Pinpoint the cell where the given text exists, returning its (x, y) midpoint coordinate. 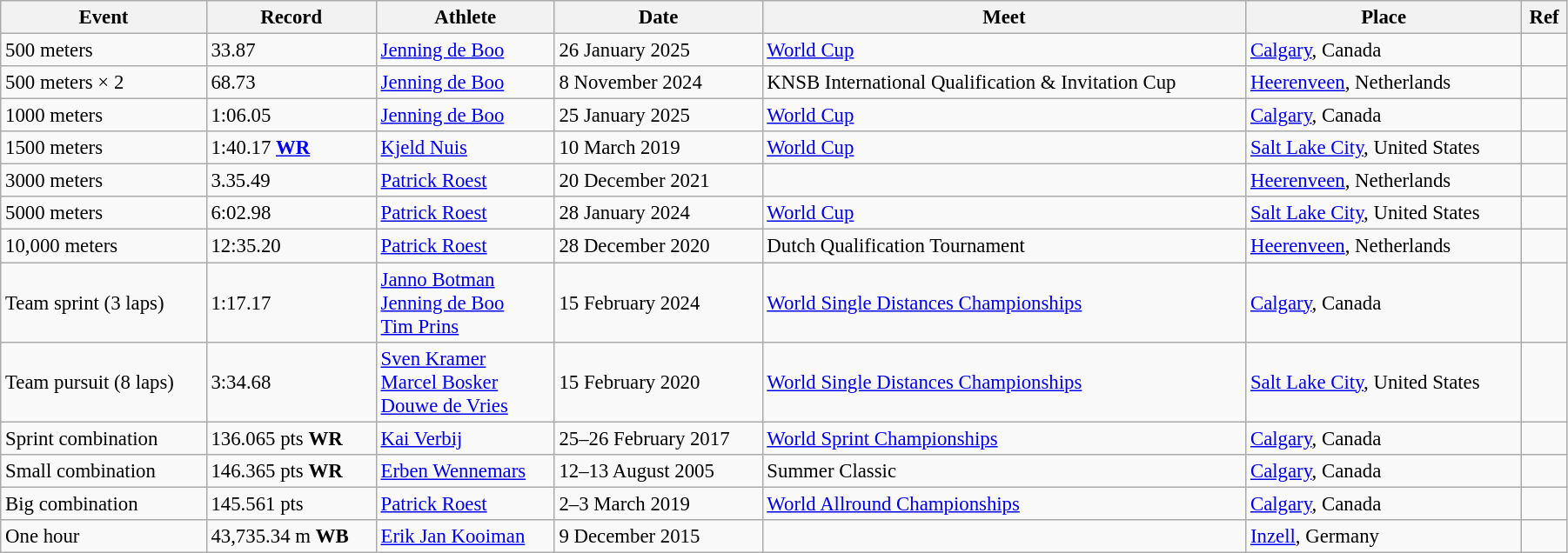
Event (104, 17)
9 December 2015 (658, 536)
Erik Jan Kooiman (465, 536)
145.561 pts (291, 503)
Date (658, 17)
Place (1384, 17)
68.73 (291, 83)
Team sprint (3 laps) (104, 303)
8 November 2024 (658, 83)
20 December 2021 (658, 181)
1:40.17 WR (291, 148)
25 January 2025 (658, 116)
One hour (104, 536)
Ref (1545, 17)
500 meters (104, 50)
1:06.05 (291, 116)
3.35.49 (291, 181)
28 December 2020 (658, 246)
Summer Classic (1004, 470)
25–26 February 2017 (658, 438)
500 meters × 2 (104, 83)
10,000 meters (104, 246)
Team pursuit (8 laps) (104, 382)
Small combination (104, 470)
Record (291, 17)
World Sprint Championships (1004, 438)
Sven KramerMarcel BoskerDouwe de Vries (465, 382)
10 March 2019 (658, 148)
43,735.34 m WB (291, 536)
Big combination (104, 503)
Sprint combination (104, 438)
1:17.17 (291, 303)
KNSB International Qualification & Invitation Cup (1004, 83)
1500 meters (104, 148)
Kjeld Nuis (465, 148)
Erben Wennemars (465, 470)
6:02.98 (291, 213)
World Allround Championships (1004, 503)
Athlete (465, 17)
2–3 March 2019 (658, 503)
Meet (1004, 17)
Kai Verbij (465, 438)
15 February 2024 (658, 303)
3000 meters (104, 181)
12–13 August 2005 (658, 470)
Inzell, Germany (1384, 536)
3:34.68 (291, 382)
Janno BotmanJenning de BooTim Prins (465, 303)
12:35.20 (291, 246)
1000 meters (104, 116)
5000 meters (104, 213)
15 February 2020 (658, 382)
26 January 2025 (658, 50)
Dutch Qualification Tournament (1004, 246)
136.065 pts WR (291, 438)
146.365 pts WR (291, 470)
28 January 2024 (658, 213)
33.87 (291, 50)
